Provide the [x, y] coordinate of the cell's center where the given text is located.  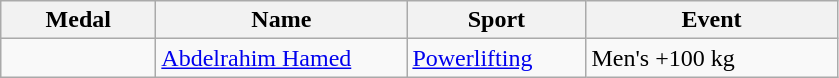
Powerlifting [496, 58]
Men's +100 kg [712, 58]
Medal [78, 20]
Event [712, 20]
Name [282, 20]
Abdelrahim Hamed [282, 58]
Sport [496, 20]
